For the text-containing cell, return its midpoint in (x, y) coordinate format. 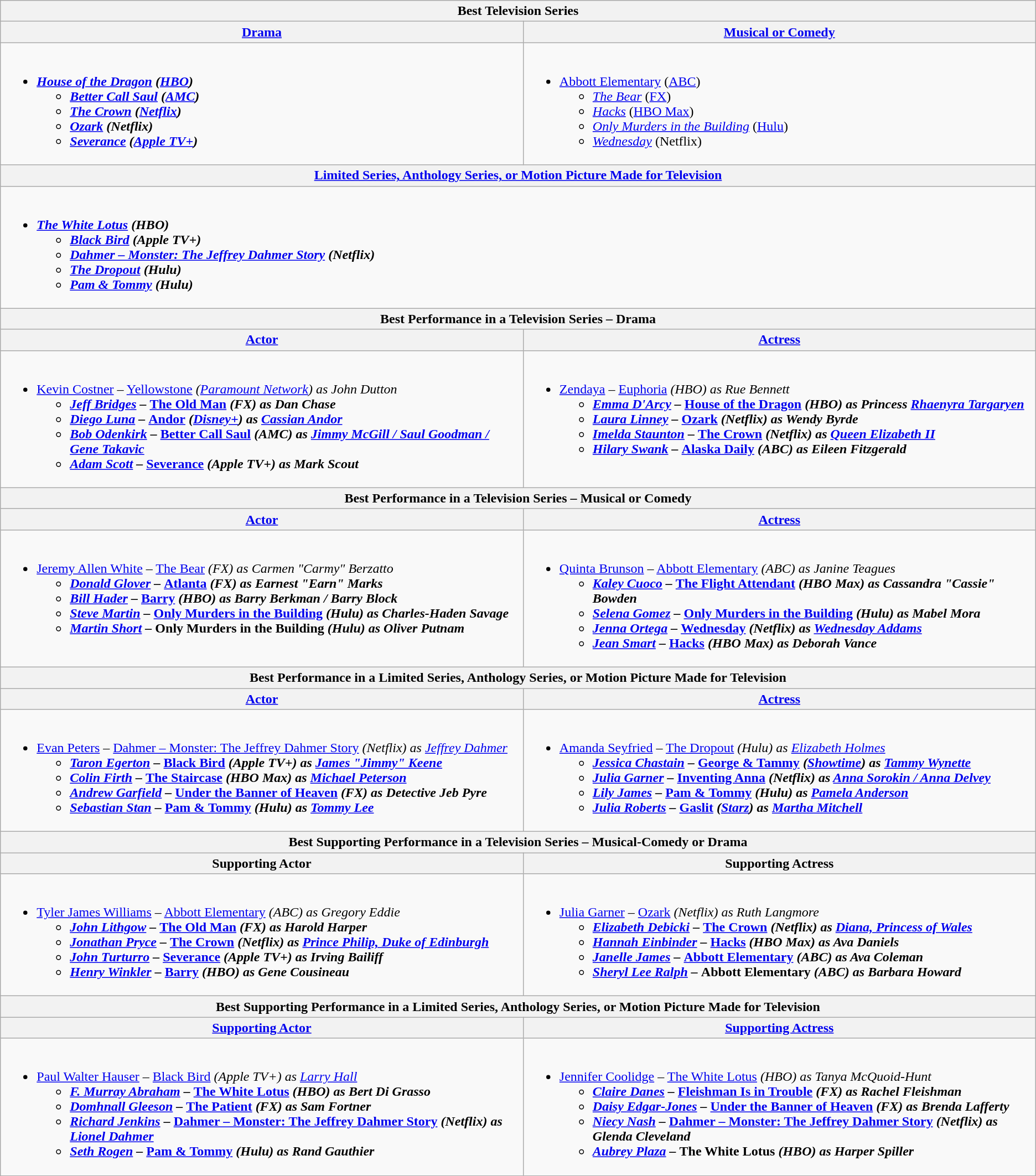
Abbott Elementary (ABC)The Bear (FX)Hacks (HBO Max)Only Murders in the Building (Hulu)Wednesday (Netflix) (779, 104)
Musical or Comedy (779, 32)
Best Performance in a Television Series – Drama (518, 319)
The White Lotus (HBO)Black Bird (Apple TV+)Dahmer – Monster: The Jeffrey Dahmer Story (Netflix)The Dropout (Hulu)Pam & Tommy (Hulu) (518, 247)
Limited Series, Anthology Series, or Motion Picture Made for Television (518, 175)
Drama (262, 32)
Best Supporting Performance in a Limited Series, Anthology Series, or Motion Picture Made for Television (518, 1007)
Best Performance in a Television Series – Musical or Comedy (518, 498)
Best Performance in a Limited Series, Anthology Series, or Motion Picture Made for Television (518, 677)
Best Supporting Performance in a Television Series – Musical-Comedy or Drama (518, 842)
House of the Dragon (HBO)Better Call Saul (AMC)The Crown (Netflix)Ozark (Netflix)Severance (Apple TV+) (262, 104)
Best Television Series (518, 11)
